Pinpoint the cell where the given text exists, returning its (X, Y) midpoint coordinate. 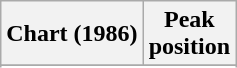
Peakposition (189, 34)
Chart (1986) (72, 34)
